Return the (x, y) coordinate for the center point of the cell that contains the specified text.  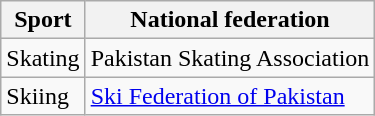
Sport (43, 20)
National federation (230, 20)
Pakistan Skating Association (230, 58)
Skiing (43, 96)
Skating (43, 58)
Ski Federation of Pakistan (230, 96)
